Pinpoint the cell where the given text exists, returning its (x, y) midpoint coordinate. 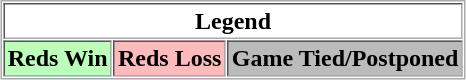
Reds Loss (169, 58)
Reds Win (58, 58)
Game Tied/Postponed (344, 58)
Legend (233, 21)
